Search for the cell housing the specified text and yield its [x, y] center coordinate. 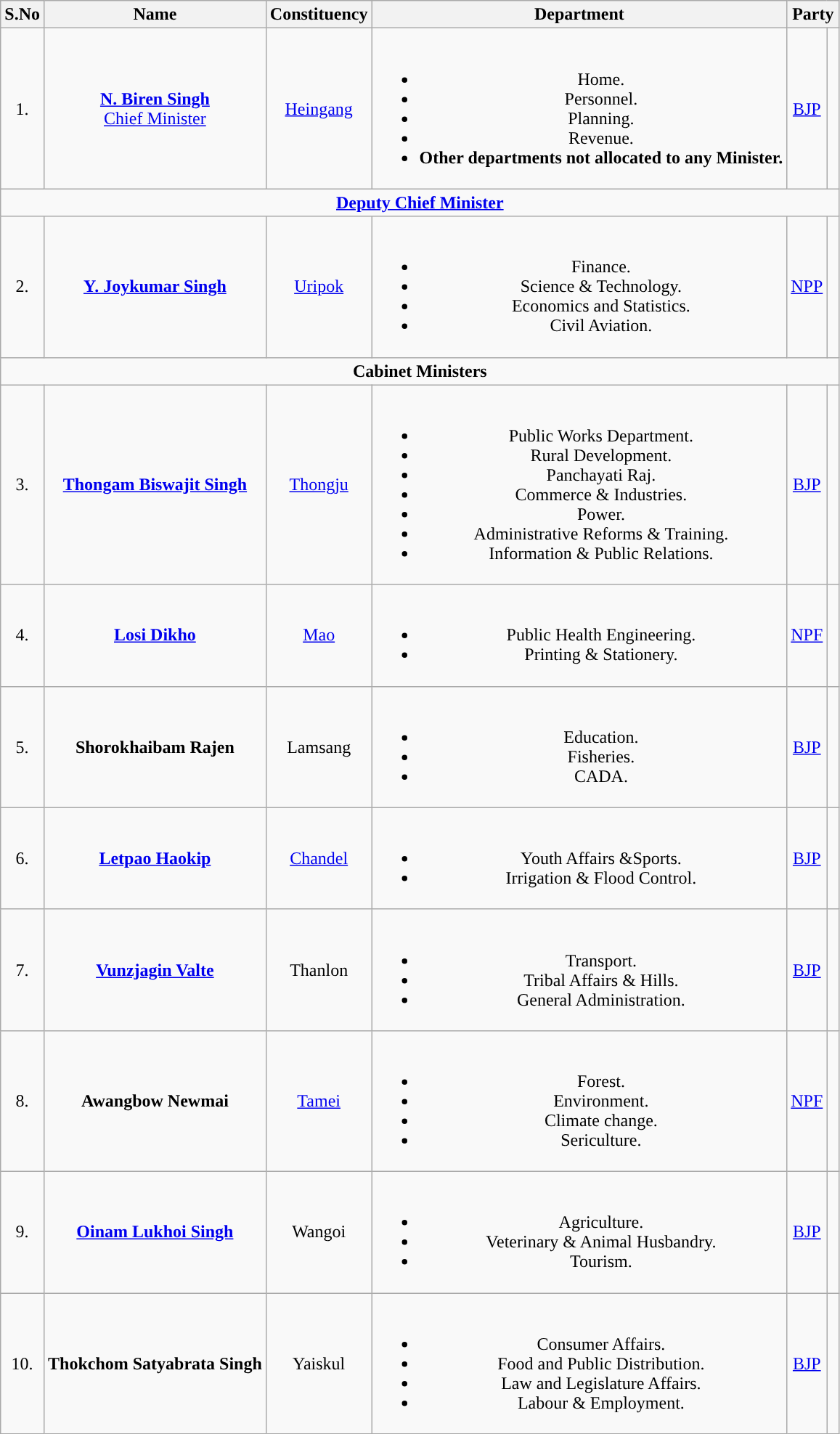
Consumer Affairs.Food and Public Distribution.Law and Legislature Affairs.Labour & Employment. [579, 1363]
Transport.Tribal Affairs & Hills.General Administration. [579, 970]
9. [23, 1231]
1. [23, 109]
Yaiskul [319, 1363]
3. [23, 485]
Letpao Haokip [155, 858]
4. [23, 635]
7. [23, 970]
Deputy Chief Minister [420, 203]
Uripok [319, 287]
Thokchom Satyabrata Singh [155, 1363]
NPP [807, 287]
Tamei [319, 1101]
Thanlon [319, 970]
Oinam Lukhoi Singh [155, 1231]
Education.Fisheries.CADA. [579, 746]
Department [579, 15]
Losi Dikho [155, 635]
Public Health Engineering.Printing & Stationery. [579, 635]
6. [23, 858]
Name [155, 15]
Lamsang [319, 746]
Cabinet Ministers [420, 371]
Finance.Science & Technology.Economics and Statistics.Civil Aviation. [579, 287]
8. [23, 1101]
2. [23, 287]
Shorokhaibam Rajen [155, 746]
Thongju [319, 485]
Constituency [319, 15]
10. [23, 1363]
Heingang [319, 109]
S.No [23, 15]
N. Biren SinghChief Minister [155, 109]
Agriculture.Veterinary & Animal Husbandry.Tourism. [579, 1231]
Thongam Biswajit Singh [155, 485]
Home.Personnel.Planning.Revenue.Other departments not allocated to any Minister. [579, 109]
Awangbow Newmai [155, 1101]
Forest.Environment.Climate change.Sericulture. [579, 1101]
Party [813, 15]
Y. Joykumar Singh [155, 287]
Wangoi [319, 1231]
5. [23, 746]
Youth Affairs &Sports.Irrigation & Flood Control. [579, 858]
Mao [319, 635]
Vunzjagin Valte [155, 970]
Chandel [319, 858]
